Return (X, Y) of the center of cell containing provided text 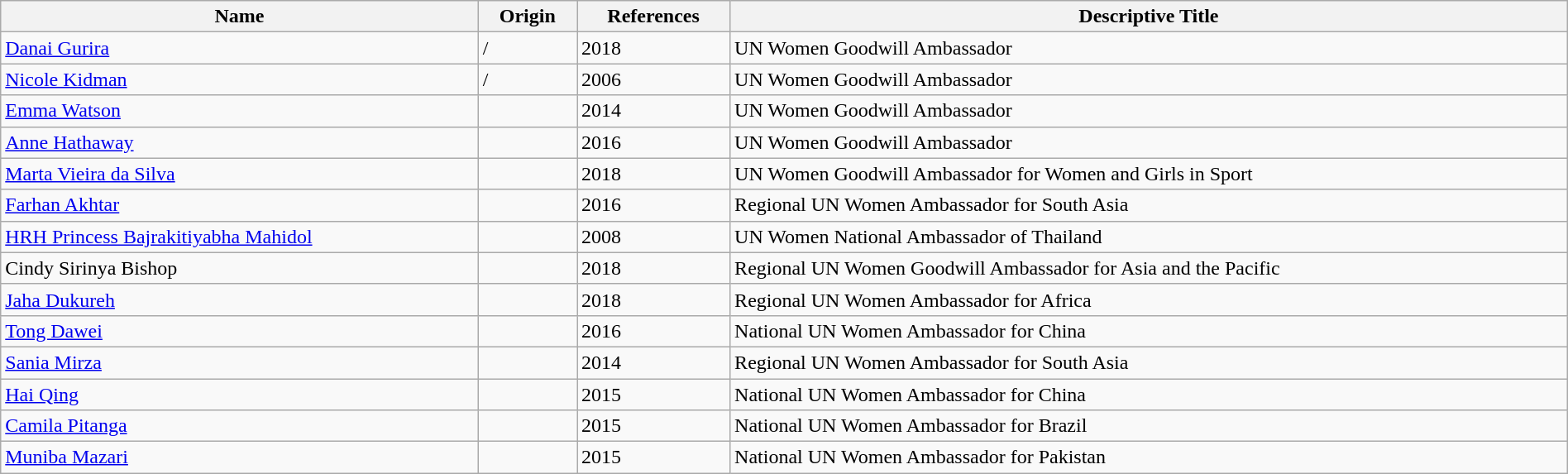
Marta Vieira da Silva (240, 174)
Nicole Kidman (240, 79)
National UN Women Ambassador for Pakistan (1150, 457)
Cindy Sirinya Bishop (240, 268)
Danai Gurira (240, 48)
References (653, 17)
Sania Mirza (240, 362)
Camila Pitanga (240, 426)
Farhan Akhtar (240, 205)
National UN Women Ambassador for Brazil (1150, 426)
Muniba Mazari (240, 457)
Jaha Dukureh (240, 299)
2008 (653, 237)
UN Women National Ambassador of Thailand (1150, 237)
HRH Princess Bajrakitiyabha Mahidol (240, 237)
Origin (528, 17)
Regional UN Women Goodwill Ambassador for Asia and the Pacific (1150, 268)
Regional UN Women Ambassador for Africa (1150, 299)
Hai Qing (240, 395)
Anne Hathaway (240, 142)
UN Women Goodwill Ambassador for Women and Girls in Sport (1150, 174)
Descriptive Title (1150, 17)
Name (240, 17)
2006 (653, 79)
Tong Dawei (240, 331)
Emma Watson (240, 111)
